Provide the [X, Y] coordinate of the cell's center where the given text is located.  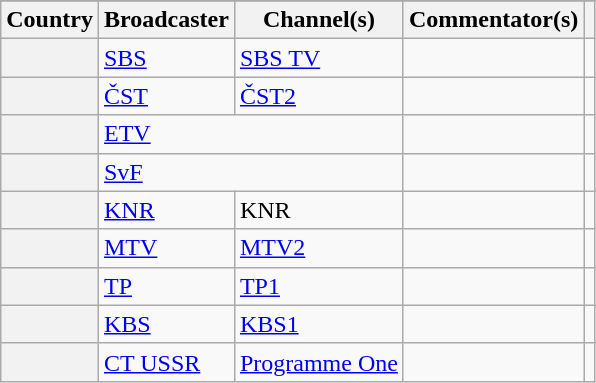
SBS TV [318, 58]
Channel(s) [318, 20]
CT USSR [166, 362]
SBS [166, 58]
KBS [166, 324]
ETV [250, 134]
Commentator(s) [493, 20]
TP [166, 286]
TP1 [318, 286]
MTV [166, 248]
Broadcaster [166, 20]
ČST [166, 96]
Country [50, 20]
MTV2 [318, 248]
Programme One [318, 362]
ČST2 [318, 96]
KBS1 [318, 324]
SvF [250, 172]
